For the text-containing cell, return its midpoint in (x, y) coordinate format. 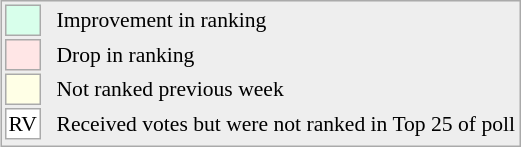
Improvement in ranking (286, 20)
Drop in ranking (286, 55)
Received votes but were not ranked in Top 25 of poll (286, 124)
Not ranked previous week (286, 90)
RV (23, 124)
